Detect which cell encompasses the target text, then output its [x, y] center coordinate. 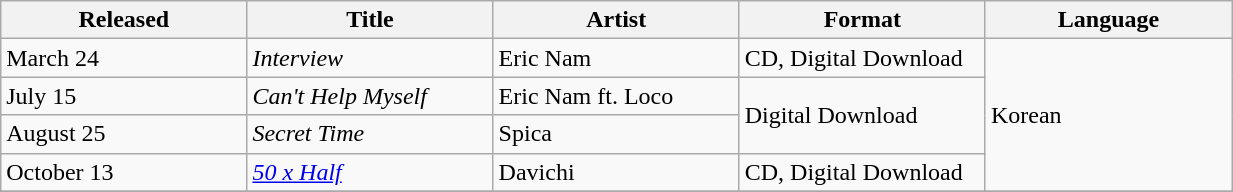
Language [1108, 20]
Title [370, 20]
Released [124, 20]
Interview [370, 58]
Secret Time [370, 134]
July 15 [124, 96]
March 24 [124, 58]
Digital Download [862, 115]
Can't Help Myself [370, 96]
Eric Nam [616, 58]
Spica [616, 134]
Artist [616, 20]
50 x Half [370, 172]
Korean [1108, 115]
Format [862, 20]
August 25 [124, 134]
October 13 [124, 172]
Davichi [616, 172]
Eric Nam ft. Loco [616, 96]
